Locate the cell with the specified text and output its [x, y] center coordinate. 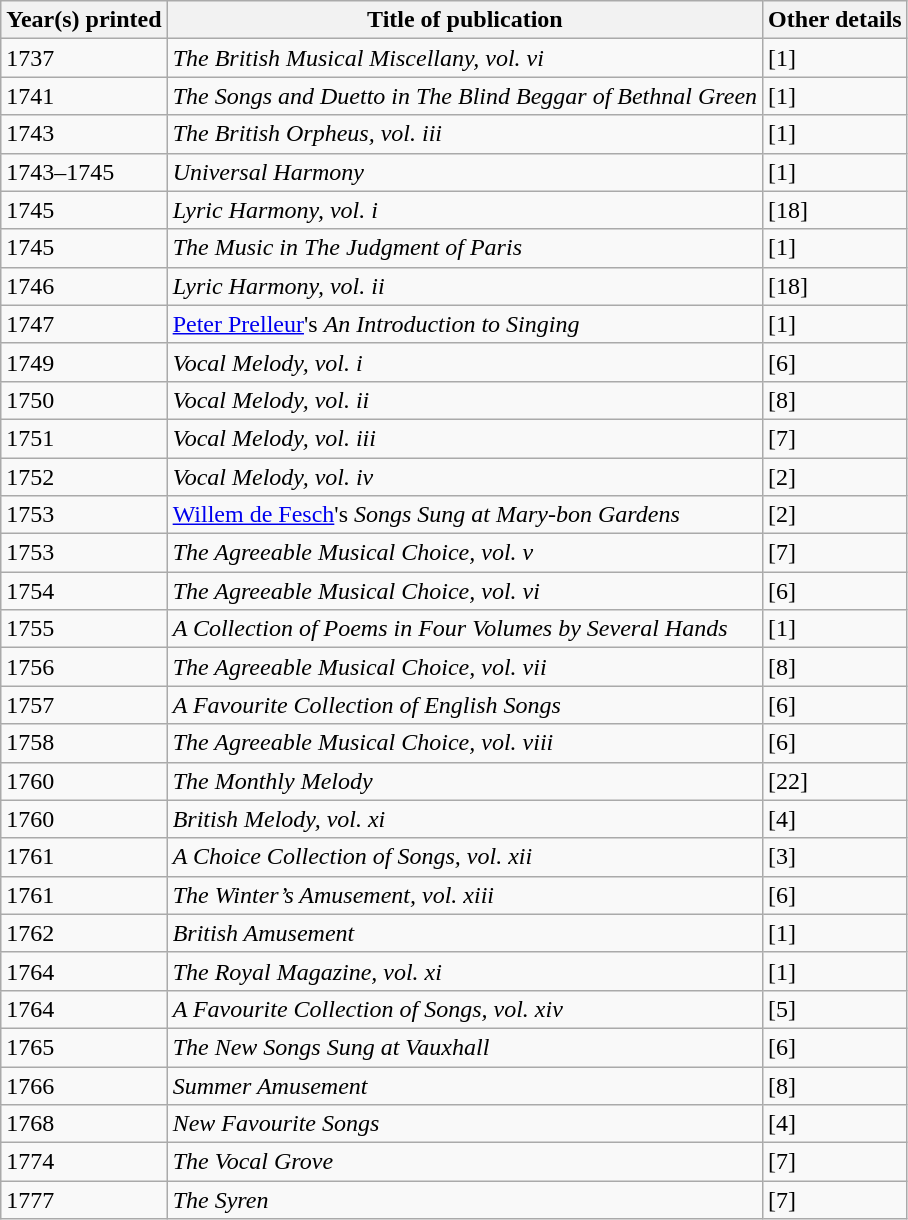
1750 [84, 400]
[5] [836, 1009]
A Collection of Poems in Four Volumes by Several Hands [464, 629]
1746 [84, 286]
The Agreeable Musical Choice, vol. vi [464, 591]
Vocal Melody, vol. iii [464, 438]
1757 [84, 705]
A Choice Collection of Songs, vol. xii [464, 857]
1766 [84, 1085]
[22] [836, 781]
1754 [84, 591]
1758 [84, 743]
Summer Amusement [464, 1085]
Universal Harmony [464, 172]
Lyric Harmony, vol. ii [464, 286]
Lyric Harmony, vol. i [464, 210]
The Music in The Judgment of Paris [464, 248]
Vocal Melody, vol. i [464, 362]
Willem de Fesch's Songs Sung at Mary-bon Gardens [464, 515]
Year(s) printed [84, 20]
1749 [84, 362]
Other details [836, 20]
Vocal Melody, vol. iv [464, 477]
The Syren [464, 1200]
1755 [84, 629]
1743 [84, 134]
British Amusement [464, 933]
The Agreeable Musical Choice, vol. vii [464, 667]
The Winter’s Amusement, vol. xiii [464, 895]
1756 [84, 667]
1752 [84, 477]
A Favourite Collection of Songs, vol. xiv [464, 1009]
Peter Prelleur's An Introduction to Singing [464, 324]
1737 [84, 58]
The New Songs Sung at Vauxhall [464, 1047]
1774 [84, 1162]
1765 [84, 1047]
1741 [84, 96]
1762 [84, 933]
Title of publication [464, 20]
Vocal Melody, vol. ii [464, 400]
The Royal Magazine, vol. xi [464, 971]
The British Musical Miscellany, vol. vi [464, 58]
The British Orpheus, vol. iii [464, 134]
The Vocal Grove [464, 1162]
[3] [836, 857]
1768 [84, 1124]
British Melody, vol. xi [464, 819]
1751 [84, 438]
1747 [84, 324]
The Agreeable Musical Choice, vol. v [464, 553]
1777 [84, 1200]
The Agreeable Musical Choice, vol. viii [464, 743]
The Monthly Melody [464, 781]
The Songs and Duetto in The Blind Beggar of Bethnal Green [464, 96]
New Favourite Songs [464, 1124]
1743–1745 [84, 172]
A Favourite Collection of English Songs [464, 705]
